From the cell containing the given text, extract its center point as (x, y) coordinate. 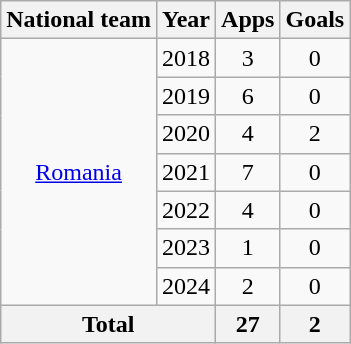
6 (248, 96)
2021 (186, 172)
2023 (186, 248)
27 (248, 324)
Total (108, 324)
2018 (186, 58)
2019 (186, 96)
Year (186, 20)
2022 (186, 210)
2024 (186, 286)
Romania (79, 172)
7 (248, 172)
1 (248, 248)
National team (79, 20)
Goals (315, 20)
3 (248, 58)
2020 (186, 134)
Apps (248, 20)
